Return (x, y) of the center of cell containing provided text 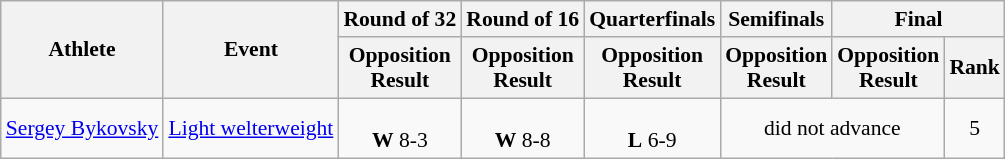
Round of 16 (522, 19)
did not advance (832, 128)
Event (250, 50)
Rank (974, 68)
Light welterweight (250, 128)
L 6-9 (652, 128)
Final (918, 19)
Athlete (82, 50)
Sergey Bykovsky (82, 128)
W 8-3 (400, 128)
Round of 32 (400, 19)
5 (974, 128)
Semifinals (776, 19)
Quarterfinals (652, 19)
W 8-8 (522, 128)
